Output the [X, Y] coordinate of the center of the cell containing the given text.  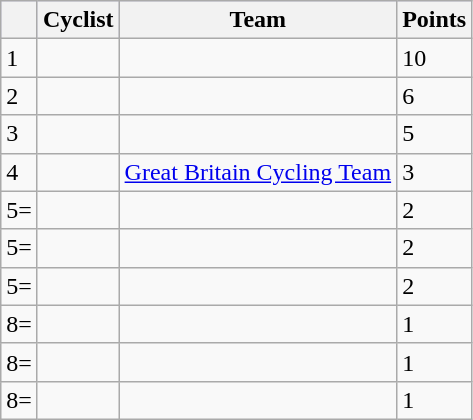
10 [434, 58]
Cyclist [78, 20]
Great Britain Cycling Team [258, 172]
5 [434, 134]
6 [434, 96]
Points [434, 20]
4 [20, 172]
Team [258, 20]
